Return [x, y] of the center of cell containing provided text 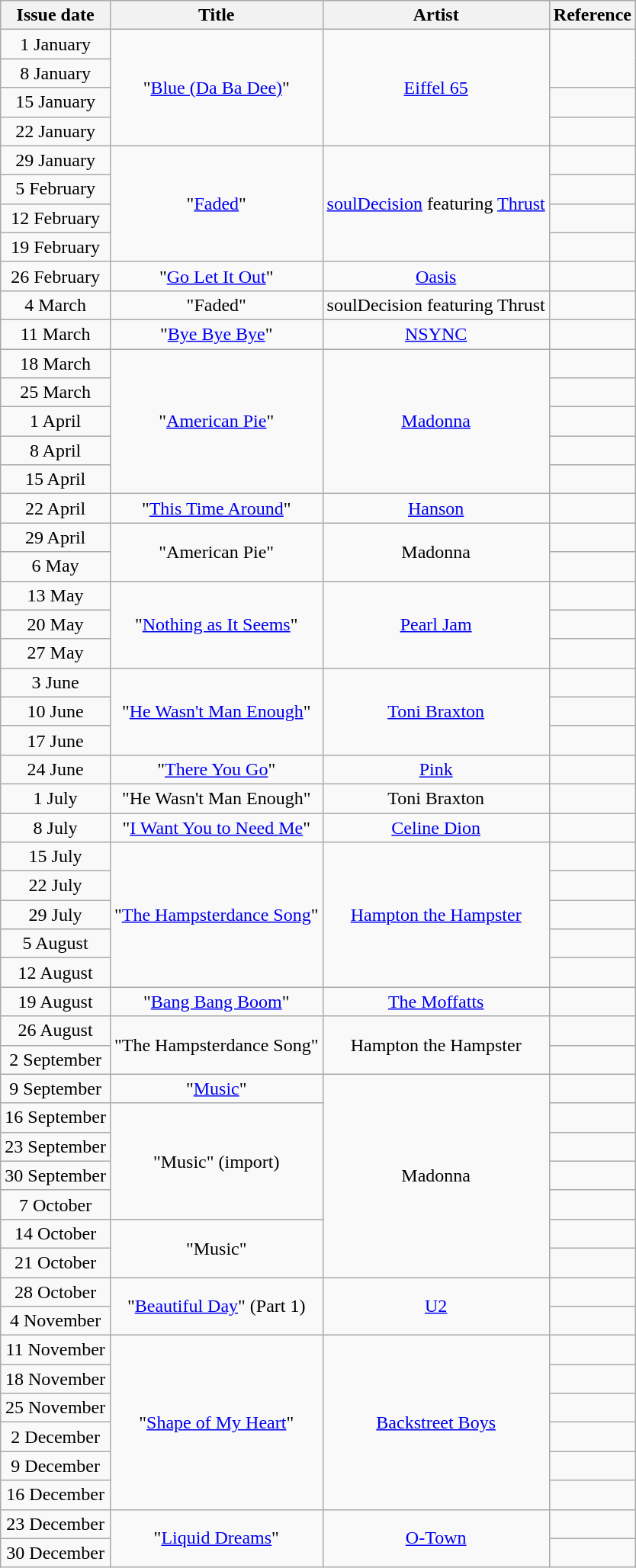
9 December [56, 1466]
8 July [56, 827]
"Liquid Dreams" [217, 1538]
"Nothing as It Seems" [217, 624]
14 October [56, 1233]
28 October [56, 1292]
Reference [592, 15]
4 March [56, 305]
U2 [436, 1307]
"Blue (Da Ba Dee)" [217, 88]
23 September [56, 1146]
Eiffel 65 [436, 88]
Oasis [436, 276]
9 September [56, 1089]
7 October [56, 1204]
"Beautiful Day" (Part 1) [217, 1307]
The Moffatts [436, 1002]
12 August [56, 973]
"Go Let It Out" [217, 276]
8 April [56, 451]
11 November [56, 1350]
"Bang Bang Boom" [217, 1002]
"I Want You to Need Me" [217, 827]
19 February [56, 247]
23 December [56, 1524]
Issue date [56, 15]
Hanson [436, 508]
19 August [56, 1002]
3 June [56, 682]
"This Time Around" [217, 508]
15 April [56, 479]
29 January [56, 160]
5 August [56, 944]
27 May [56, 653]
4 November [56, 1321]
15 January [56, 102]
Pearl Jam [436, 624]
18 March [56, 364]
1 April [56, 422]
30 September [56, 1175]
20 May [56, 624]
10 June [56, 711]
NSYNC [436, 334]
1 January [56, 44]
"Bye Bye Bye" [217, 334]
13 May [56, 595]
"Music" (import) [217, 1161]
5 February [56, 189]
17 June [56, 740]
Artist [436, 15]
Celine Dion [436, 827]
26 August [56, 1031]
16 December [56, 1495]
22 April [56, 508]
25 November [56, 1408]
22 January [56, 131]
21 October [56, 1262]
25 March [56, 393]
16 September [56, 1117]
1 July [56, 798]
8 January [56, 73]
30 December [56, 1553]
12 February [56, 218]
"There You Go" [217, 769]
15 July [56, 857]
18 November [56, 1379]
26 February [56, 276]
Pink [436, 769]
24 June [56, 769]
22 July [56, 886]
2 December [56, 1437]
O-Town [436, 1538]
6 May [56, 566]
11 March [56, 334]
Title [217, 15]
"Shape of My Heart" [217, 1422]
2 September [56, 1060]
Backstreet Boys [436, 1422]
29 July [56, 915]
29 April [56, 537]
